Detect which cell encompasses the target text, then output its (x, y) center coordinate. 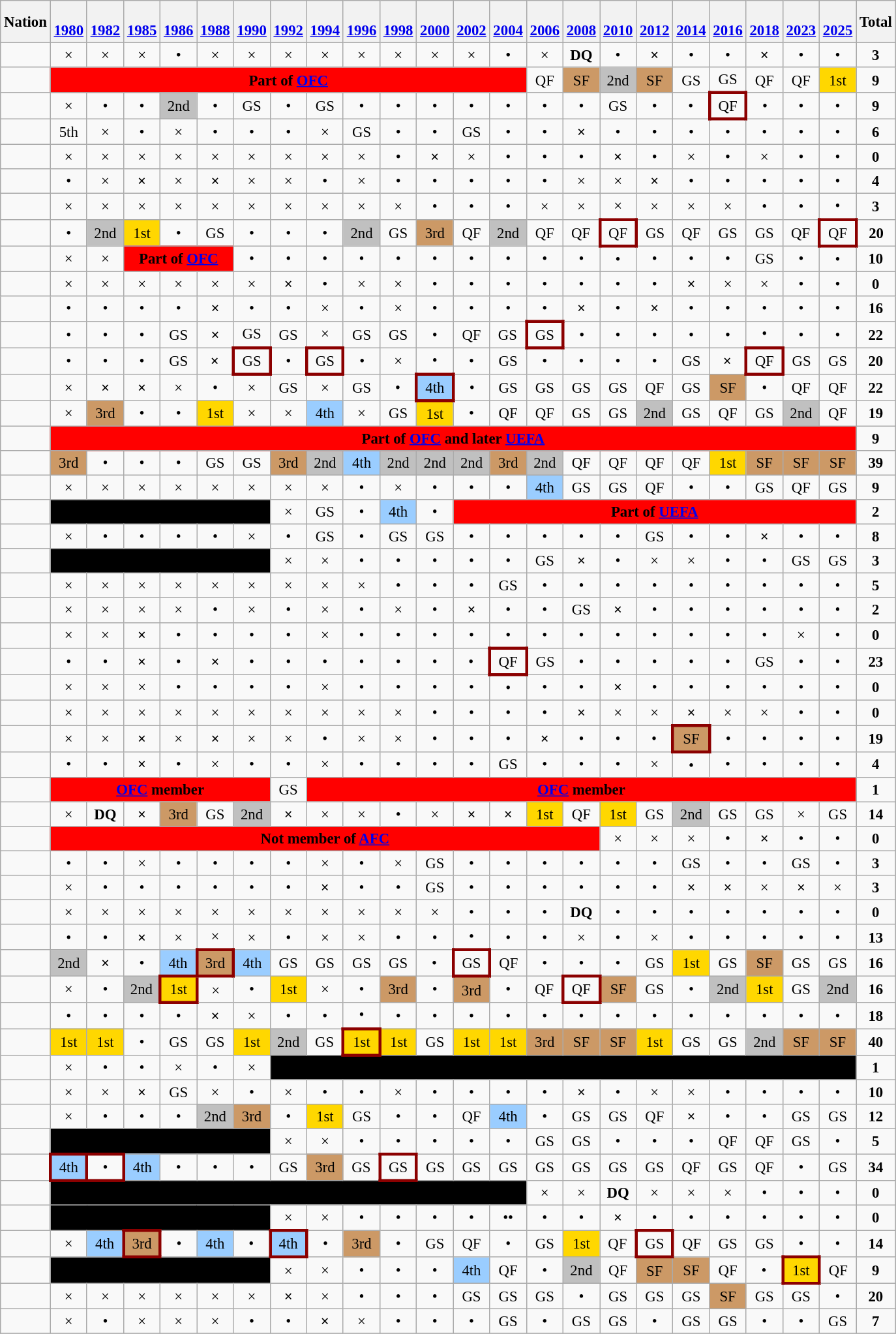
1982 (105, 22)
1990 (252, 22)
2006 (545, 22)
2002 (471, 22)
1988 (215, 22)
Part of OFC and later UEFA (453, 438)
Nation (25, 22)
1980 (68, 22)
2014 (691, 22)
2010 (618, 22)
1996 (361, 22)
40 (876, 1042)
8 (876, 537)
2016 (728, 22)
12 (876, 1116)
5th (68, 132)
7 (876, 1322)
1992 (288, 22)
Not member of AFC (325, 839)
2012 (655, 22)
2008 (581, 22)
2023 (801, 22)
1985 (142, 22)
18 (876, 1016)
1986 (179, 22)
Part of UEFA (655, 512)
6 (876, 132)
•• (508, 1217)
23 (876, 661)
2018 (764, 22)
39 (876, 463)
1998 (398, 22)
34 (876, 1168)
Total (876, 22)
1994 (325, 22)
2000 (435, 22)
13 (876, 937)
2004 (508, 22)
2025 (837, 22)
